Scan for the cell matching the given text and deliver its [X, Y] coordinate at center. 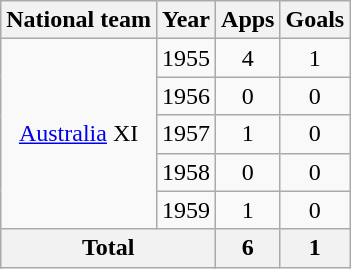
6 [248, 248]
1956 [186, 96]
1959 [186, 210]
National team [79, 20]
1957 [186, 134]
Total [108, 248]
1958 [186, 172]
Australia XI [79, 134]
4 [248, 58]
Goals [315, 20]
1955 [186, 58]
Apps [248, 20]
Year [186, 20]
